Capture the cell that displays the provided text and extract its [x, y] central coordinate. 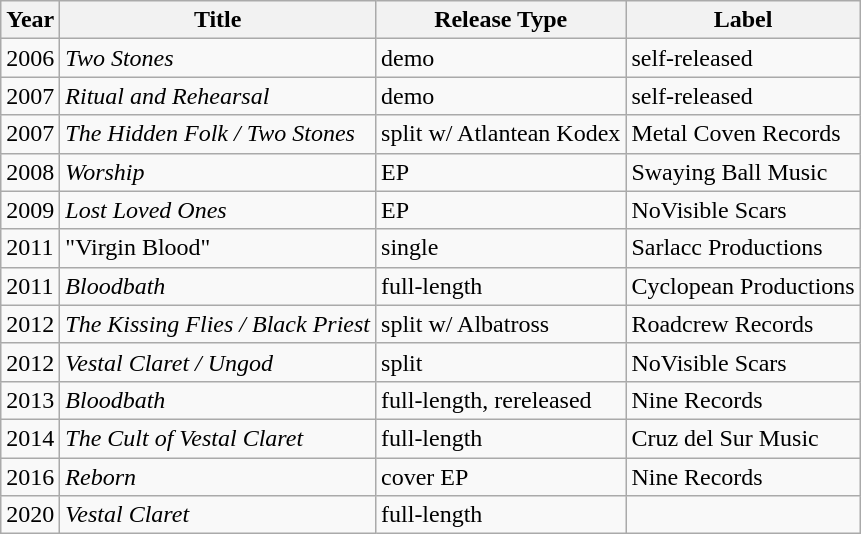
cover EP [501, 477]
Worship [218, 172]
2006 [30, 58]
2009 [30, 210]
The Hidden Folk / Two Stones [218, 134]
Release Type [501, 20]
The Cult of Vestal Claret [218, 438]
Vestal Claret / Ungod [218, 362]
Label [743, 20]
Sarlacc Productions [743, 248]
Year [30, 20]
2014 [30, 438]
full-length, rereleased [501, 400]
Metal Coven Records [743, 134]
Cruz del Sur Music [743, 438]
2013 [30, 400]
Lost Loved Ones [218, 210]
Vestal Claret [218, 515]
single [501, 248]
Reborn [218, 477]
"Virgin Blood" [218, 248]
Swaying Ball Music [743, 172]
Two Stones [218, 58]
2008 [30, 172]
Title [218, 20]
split w/ Albatross [501, 324]
2020 [30, 515]
The Kissing Flies / Black Priest [218, 324]
Roadcrew Records [743, 324]
Cyclopean Productions [743, 286]
2016 [30, 477]
split w/ Atlantean Kodex [501, 134]
Ritual and Rehearsal [218, 96]
split [501, 362]
